Pinpoint the cell where the given text exists, returning its (x, y) midpoint coordinate. 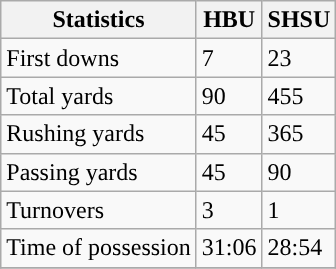
23 (299, 58)
455 (299, 96)
3 (229, 210)
First downs (99, 58)
Passing yards (99, 172)
Turnovers (99, 210)
365 (299, 134)
31:06 (229, 248)
Total yards (99, 96)
7 (229, 58)
Time of possession (99, 248)
HBU (229, 20)
Rushing yards (99, 134)
SHSU (299, 20)
1 (299, 210)
Statistics (99, 20)
28:54 (299, 248)
